From the cell containing the given text, extract its center point as (x, y) coordinate. 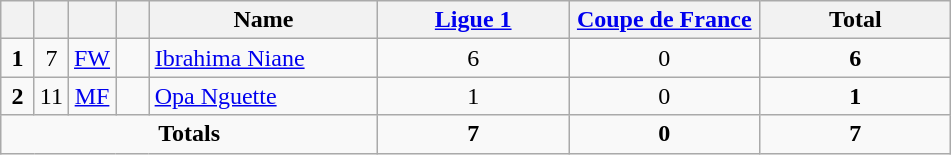
Total (856, 20)
Coupe de France (664, 20)
FW (92, 58)
Totals (190, 134)
Opa Nguette (264, 96)
MF (92, 96)
Name (264, 20)
Ligue 1 (474, 20)
Ibrahima Niane (264, 58)
11 (51, 96)
2 (18, 96)
